Detect which cell encompasses the target text, then output its [x, y] center coordinate. 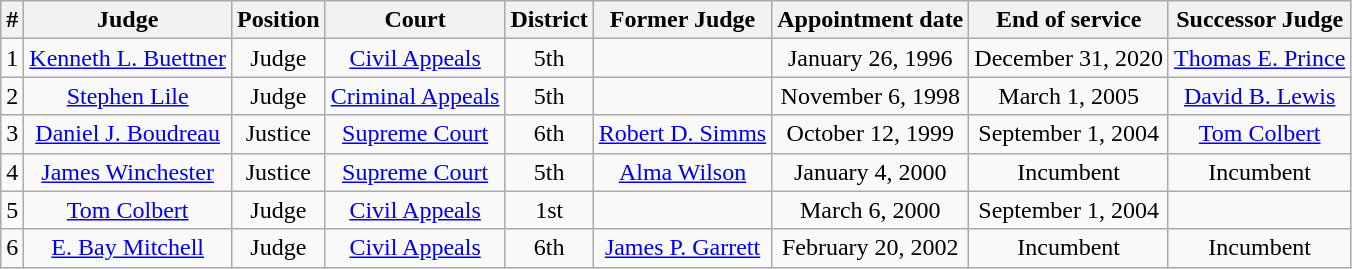
4 [12, 172]
November 6, 1998 [870, 96]
3 [12, 134]
March 6, 2000 [870, 210]
February 20, 2002 [870, 248]
January 26, 1996 [870, 58]
March 1, 2005 [1069, 96]
October 12, 1999 [870, 134]
E. Bay Mitchell [128, 248]
# [12, 20]
Alma Wilson [682, 172]
James Winchester [128, 172]
District [549, 20]
1st [549, 210]
Robert D. Simms [682, 134]
Kenneth L. Buettner [128, 58]
End of service [1069, 20]
Daniel J. Boudreau [128, 134]
December 31, 2020 [1069, 58]
2 [12, 96]
6 [12, 248]
Former Judge [682, 20]
Stephen Lile [128, 96]
January 4, 2000 [870, 172]
James P. Garrett [682, 248]
Court [415, 20]
Successor Judge [1259, 20]
Position [278, 20]
Appointment date [870, 20]
Criminal Appeals [415, 96]
1 [12, 58]
Thomas E. Prince [1259, 58]
5 [12, 210]
David B. Lewis [1259, 96]
